Locate the cell with the specified text and output its [X, Y] center coordinate. 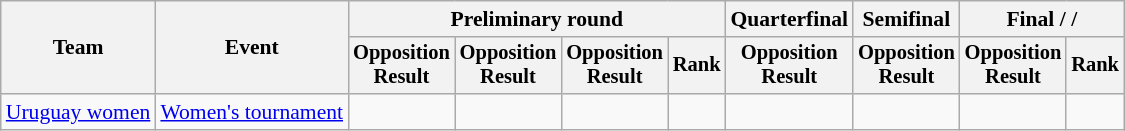
Women's tournament [252, 112]
Event [252, 48]
Team [78, 48]
Preliminary round [536, 19]
Final / / [1042, 19]
Quarterfinal [789, 19]
Semifinal [906, 19]
Uruguay women [78, 112]
